Find where the given text appears and provide that cell's center as (x, y) coordinate. 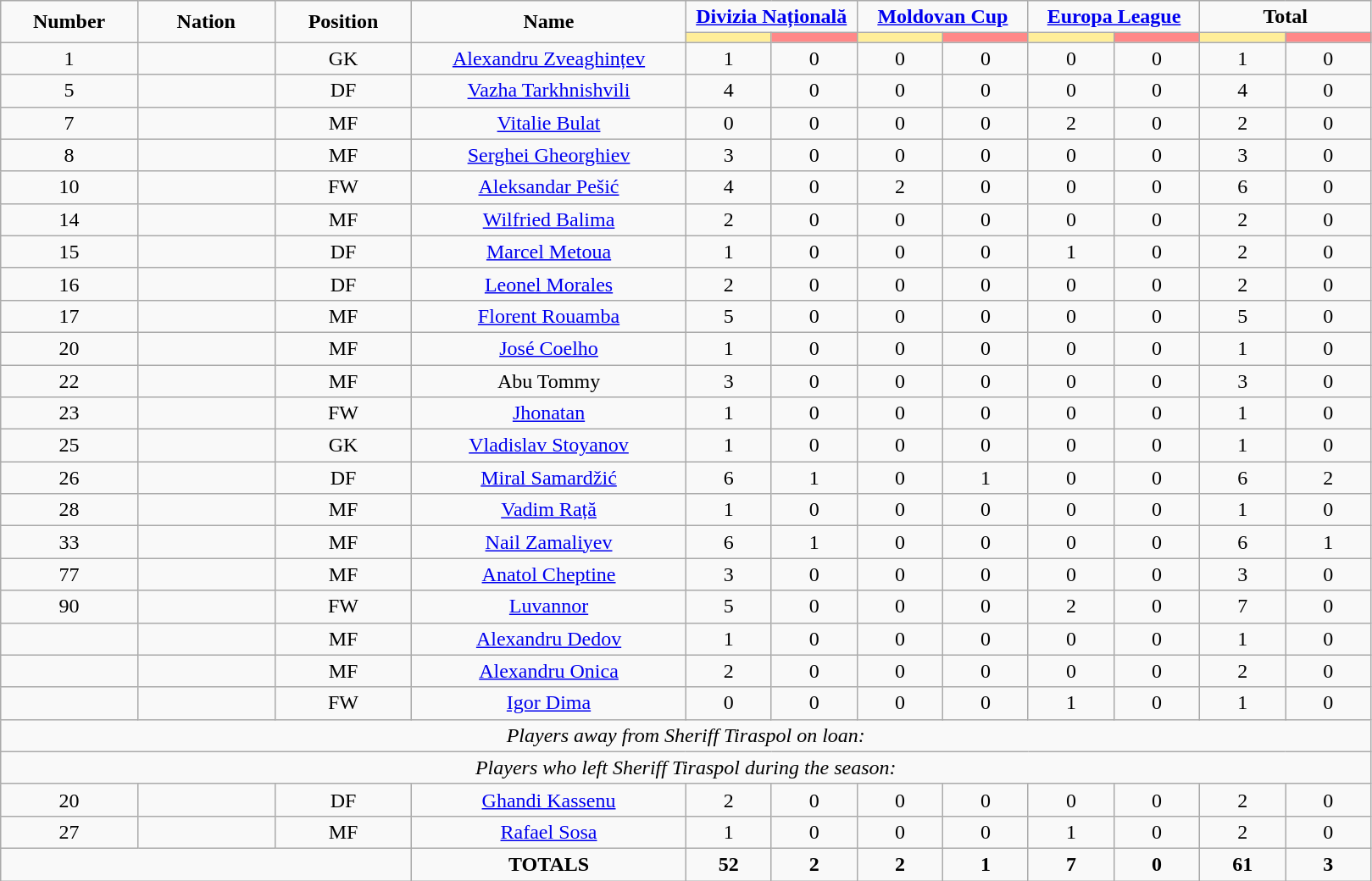
15 (69, 252)
28 (69, 510)
25 (69, 446)
10 (69, 187)
22 (69, 380)
Marcel Metoua (549, 252)
Anatol Cheptine (549, 574)
TOTALS (549, 864)
33 (69, 542)
Total (1286, 17)
61 (1242, 864)
Vazha Tarkhnishvili (549, 91)
José Coelho (549, 348)
52 (729, 864)
Alexandru Dedov (549, 639)
26 (69, 478)
Alexandru Onica (549, 671)
16 (69, 284)
Vitalie Bulat (549, 123)
27 (69, 832)
Name (549, 22)
Luvannor (549, 607)
Players away from Sheriff Tiraspol on loan: (686, 735)
77 (69, 574)
8 (69, 155)
Ghandi Kassenu (549, 800)
Rafael Sosa (549, 832)
Serghei Gheorghiev (549, 155)
Players who left Sheriff Tiraspol during the season: (686, 767)
Abu Tommy (549, 380)
Jhonatan (549, 413)
Nail Zamaliyev (549, 542)
Nation (206, 22)
Moldovan Cup (942, 17)
Leonel Morales (549, 284)
23 (69, 413)
90 (69, 607)
Position (343, 22)
Divizia Națională (771, 17)
Vladislav Stoyanov (549, 446)
Europa League (1114, 17)
Miral Samardžić (549, 478)
Aleksandar Pešić (549, 187)
Vadim Rață (549, 510)
Wilfried Balima (549, 219)
Florent Rouamba (549, 316)
Number (69, 22)
Igor Dima (549, 703)
14 (69, 219)
Alexandru Zveaghințev (549, 58)
17 (69, 316)
